Provide the [x, y] coordinate of the cell's center where the given text is located.  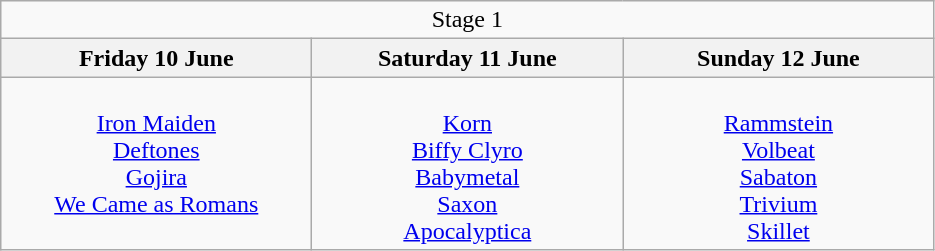
Friday 10 June [156, 58]
Korn Biffy Clyro Babymetal Saxon Apocalyptica [468, 164]
Saturday 11 June [468, 58]
Rammstein Volbeat Sabaton Trivium Skillet [778, 164]
Iron Maiden Deftones Gojira We Came as Romans [156, 164]
Stage 1 [468, 20]
Sunday 12 June [778, 58]
